Output the [x, y] coordinate of the center of the cell containing the given text.  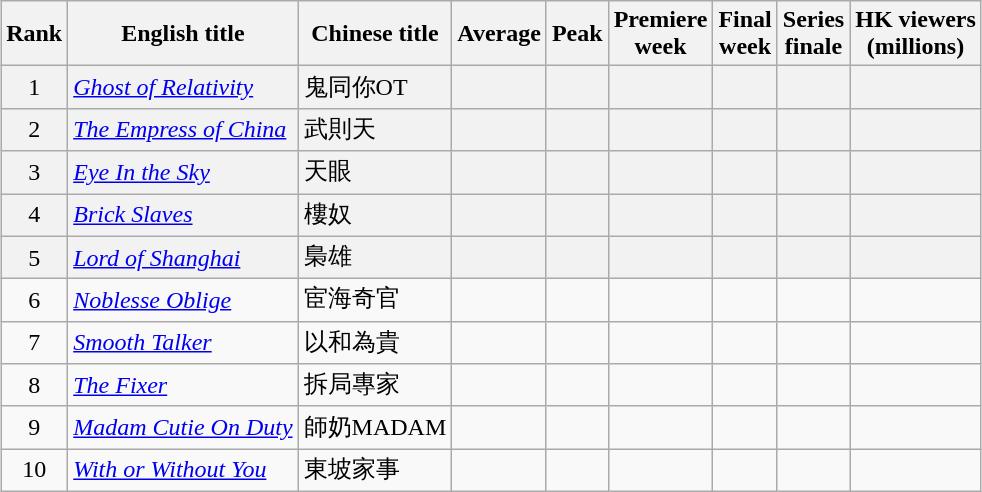
Premiereweek [660, 34]
Smooth Talker [183, 342]
5 [34, 258]
Finalweek [745, 34]
English title [183, 34]
With or Without You [183, 470]
師奶MADAM [375, 428]
Chinese title [375, 34]
9 [34, 428]
梟雄 [375, 258]
天眼 [375, 172]
7 [34, 342]
Eye In the Sky [183, 172]
Peak [577, 34]
The Fixer [183, 386]
The Empress of China [183, 130]
8 [34, 386]
HK viewers(millions) [916, 34]
4 [34, 216]
以和為貴 [375, 342]
東坡家事 [375, 470]
樓奴 [375, 216]
Average [500, 34]
武則天 [375, 130]
3 [34, 172]
Ghost of Relativity [183, 88]
10 [34, 470]
Noblesse Oblige [183, 300]
Brick Slaves [183, 216]
Madam Cutie On Duty [183, 428]
6 [34, 300]
Seriesfinale [813, 34]
拆局專家 [375, 386]
鬼同你OT [375, 88]
1 [34, 88]
Lord of Shanghai [183, 258]
2 [34, 130]
宦海奇官 [375, 300]
Rank [34, 34]
